Output the [x, y] coordinate of the center of the cell containing the given text.  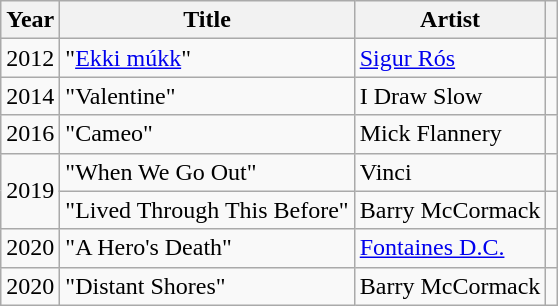
2016 [30, 134]
"Valentine" [207, 96]
"When We Go Out" [207, 172]
Year [30, 20]
Title [207, 20]
Vinci [450, 172]
"Lived Through This Before" [207, 210]
2012 [30, 58]
Sigur Rós [450, 58]
2014 [30, 96]
I Draw Slow [450, 96]
"Cameo" [207, 134]
"Distant Shores" [207, 286]
"Ekki múkk" [207, 58]
Mick Flannery [450, 134]
"A Hero's Death" [207, 248]
Artist [450, 20]
2019 [30, 191]
Fontaines D.C. [450, 248]
